Search for the cell housing the specified text and yield its (x, y) center coordinate. 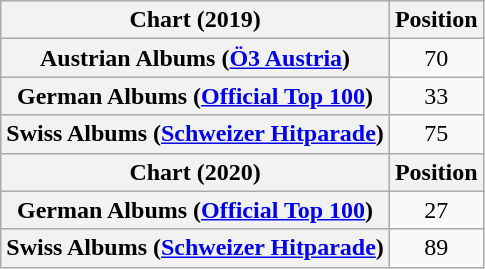
Austrian Albums (Ö3 Austria) (196, 58)
Chart (2019) (196, 20)
33 (436, 96)
27 (436, 210)
Chart (2020) (196, 172)
75 (436, 134)
89 (436, 248)
70 (436, 58)
